Detect which cell encompasses the target text, then output its [x, y] center coordinate. 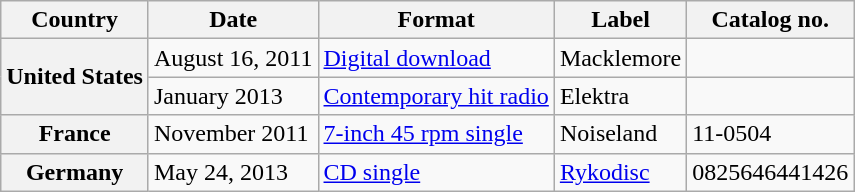
Macklemore [620, 58]
Elektra [620, 96]
France [75, 134]
Noiseland [620, 134]
August 16, 2011 [233, 58]
Format [436, 20]
Label [620, 20]
0825646441426 [770, 172]
United States [75, 77]
11-0504 [770, 134]
January 2013 [233, 96]
Rykodisc [620, 172]
May 24, 2013 [233, 172]
Country [75, 20]
November 2011 [233, 134]
7-inch 45 rpm single [436, 134]
Catalog no. [770, 20]
Germany [75, 172]
Contemporary hit radio [436, 96]
Digital download [436, 58]
CD single [436, 172]
Date [233, 20]
